Return [X, Y] of the center of cell containing provided text 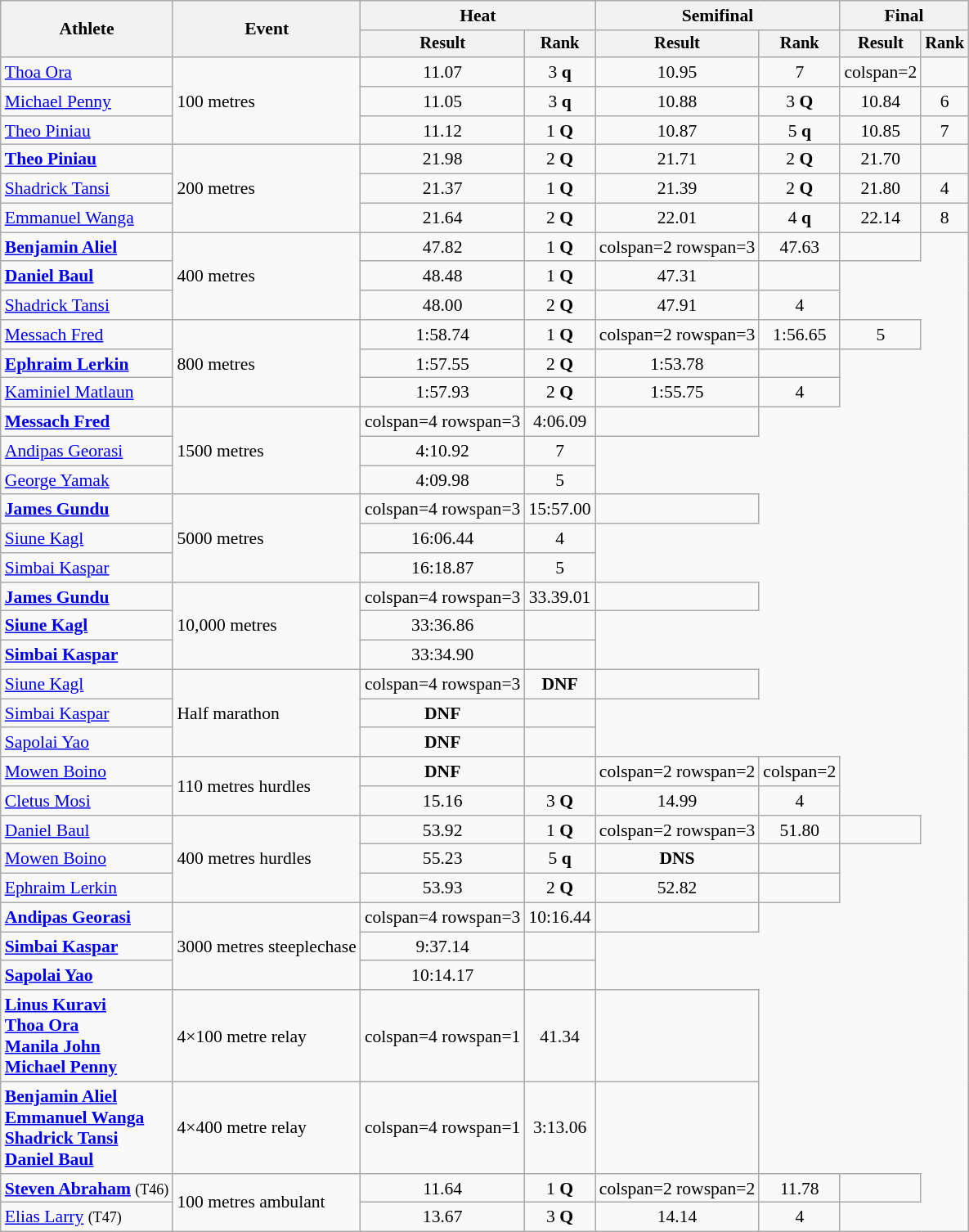
400 metres hurdles [267, 859]
1:53.78 [677, 364]
11.07 [443, 72]
21.39 [677, 189]
52.82 [677, 888]
33:36.86 [443, 626]
11.64 [443, 1189]
47.31 [677, 277]
3000 metres steeplechase [267, 947]
200 metres [267, 188]
Cletus Mosi [87, 801]
10.95 [677, 72]
10.88 [677, 101]
1:57.55 [443, 364]
53.92 [443, 830]
21.37 [443, 189]
21.71 [677, 160]
DNS [677, 859]
100 metres [267, 101]
47.63 [800, 247]
4×100 metre relay [267, 1036]
10:16.44 [559, 918]
Heat [478, 16]
Linus KuraviThoa OraManila JohnMichael Penny [87, 1036]
48.00 [443, 305]
4 q [800, 218]
14.14 [677, 1217]
13.67 [443, 1217]
53.93 [443, 888]
6 [944, 101]
55.23 [443, 859]
11.78 [800, 1189]
21.80 [880, 189]
11.05 [443, 101]
41.34 [559, 1036]
George Yamak [87, 480]
5000 metres [267, 538]
48.48 [443, 277]
Michael Penny [87, 101]
4:09.98 [443, 480]
Event [267, 29]
4:06.09 [559, 422]
10.84 [880, 101]
10.85 [880, 131]
33.39.01 [559, 597]
9:37.14 [443, 946]
21.70 [880, 160]
Benjamin AlielEmmanuel WangaShadrick TansiDaniel Baul [87, 1128]
21.98 [443, 160]
Athlete [87, 29]
Steven Abraham (T46) [87, 1189]
10,000 metres [267, 627]
47.91 [677, 305]
15:57.00 [559, 510]
11.12 [443, 131]
33:34.90 [443, 655]
15.16 [443, 801]
4:10.92 [443, 452]
1500 metres [267, 452]
10.87 [677, 131]
1:56.65 [800, 335]
22.01 [677, 218]
14.99 [677, 801]
Kaminiel Matlaun [87, 393]
Emmanuel Wanga [87, 218]
Benjamin Aliel [87, 247]
3:13.06 [559, 1128]
Half marathon [267, 713]
Thoa Ora [87, 72]
Elias Larry (T47) [87, 1217]
22.14 [880, 218]
800 metres [267, 363]
47.82 [443, 247]
Semifinal [718, 16]
110 metres hurdles [267, 785]
Final [904, 16]
400 metres [267, 277]
1:55.75 [677, 393]
21.64 [443, 218]
1:57.93 [443, 393]
4×400 metre relay [267, 1128]
10:14.17 [443, 976]
1:58.74 [443, 335]
8 [944, 218]
51.80 [800, 830]
16:06.44 [443, 538]
100 metres ambulant [267, 1203]
16:18.87 [443, 568]
